Return the (X, Y) coordinate for the center point of the cell that contains the specified text.  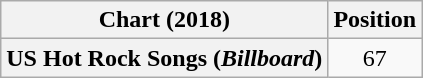
67 (375, 58)
US Hot Rock Songs (Billboard) (164, 58)
Position (375, 20)
Chart (2018) (164, 20)
